Return [x, y] of the center of cell containing provided text 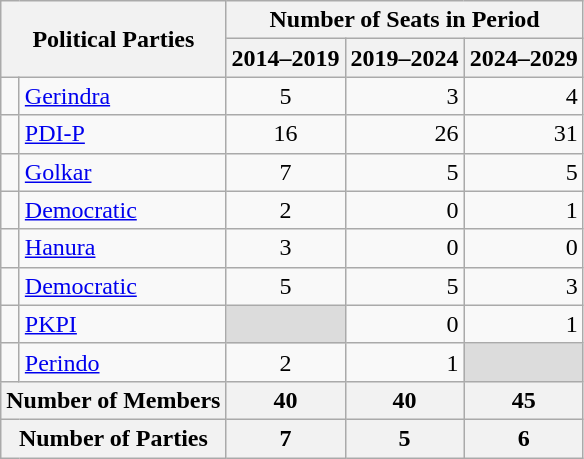
Number of Members [114, 400]
PDI-P [122, 134]
16 [286, 134]
6 [524, 438]
26 [404, 134]
Number of Seats in Period [404, 20]
Perindo [122, 362]
2024–2029 [524, 58]
Gerindra [122, 96]
45 [524, 400]
Golkar [122, 172]
4 [524, 96]
2019–2024 [404, 58]
Political Parties [114, 39]
PKPI [122, 324]
2014–2019 [286, 58]
Hanura [122, 248]
Number of Parties [114, 438]
31 [524, 134]
